Pinpoint the cell where the given text exists, returning its (x, y) midpoint coordinate. 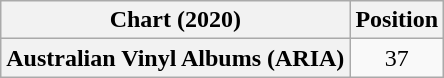
Position (397, 20)
37 (397, 58)
Chart (2020) (176, 20)
Australian Vinyl Albums (ARIA) (176, 58)
